Pinpoint the cell where the given text exists, returning its [X, Y] midpoint coordinate. 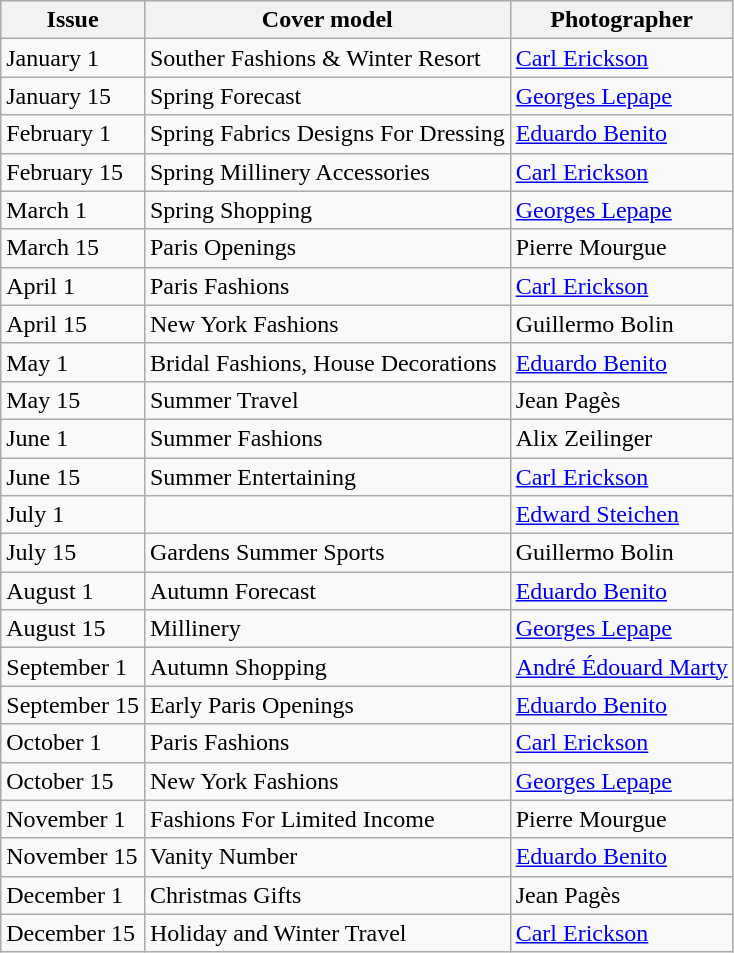
André Édouard Marty [622, 667]
Alix Zeilinger [622, 438]
Edward Steichen [622, 515]
April 15 [73, 324]
January 1 [73, 58]
May 1 [73, 362]
Bridal Fashions, House Decorations [327, 362]
July 15 [73, 553]
June 1 [73, 438]
December 15 [73, 933]
March 15 [73, 248]
Gardens Summer Sports [327, 553]
Summer Entertaining [327, 477]
May 15 [73, 400]
September 1 [73, 667]
February 15 [73, 172]
Christmas Gifts [327, 895]
Fashions For Limited Income [327, 819]
Spring Millinery Accessories [327, 172]
Spring Forecast [327, 96]
March 1 [73, 210]
April 1 [73, 286]
Spring Shopping [327, 210]
Holiday and Winter Travel [327, 933]
August 1 [73, 591]
November 1 [73, 819]
Autumn Shopping [327, 667]
Paris Openings [327, 248]
October 15 [73, 781]
Vanity Number [327, 857]
Summer Travel [327, 400]
February 1 [73, 134]
December 1 [73, 895]
Millinery [327, 629]
January 15 [73, 96]
Cover model [327, 20]
June 15 [73, 477]
November 15 [73, 857]
Photographer [622, 20]
Autumn Forecast [327, 591]
Summer Fashions [327, 438]
July 1 [73, 515]
October 1 [73, 743]
Spring Fabrics Designs For Dressing [327, 134]
Issue [73, 20]
September 15 [73, 705]
August 15 [73, 629]
Early Paris Openings [327, 705]
Souther Fashions & Winter Resort [327, 58]
